Capture the cell that displays the provided text and extract its [X, Y] central coordinate. 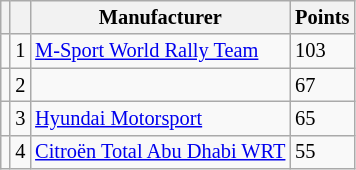
103 [322, 51]
Citroën Total Abu Dhabi WRT [160, 152]
2 [20, 85]
65 [322, 118]
Points [322, 17]
4 [20, 152]
67 [322, 85]
3 [20, 118]
Manufacturer [160, 17]
Hyundai Motorsport [160, 118]
1 [20, 51]
M-Sport World Rally Team [160, 51]
55 [322, 152]
